Pinpoint the cell where the given text exists, returning its [X, Y] midpoint coordinate. 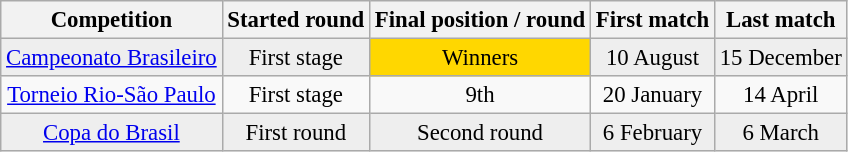
Second round [480, 133]
9th [480, 95]
Started round [296, 20]
Final position / round [480, 20]
10 August [653, 58]
Torneio Rio-São Paulo [112, 95]
Competition [112, 20]
First round [296, 133]
First match [653, 20]
Campeonato Brasileiro [112, 58]
6 February [653, 133]
Copa do Brasil [112, 133]
15 December [780, 58]
6 March [780, 133]
14 April [780, 95]
Last match [780, 20]
20 January [653, 95]
Winners [480, 58]
